Identify which cell holds the provided text, then report its [X, Y] central coordinate. 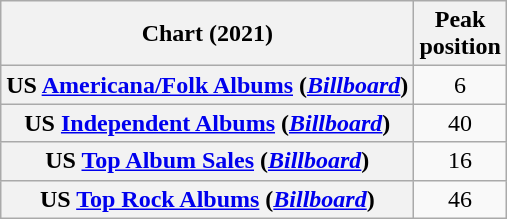
Peakposition [460, 34]
40 [460, 123]
6 [460, 85]
Chart (2021) [208, 34]
US Independent Albums (Billboard) [208, 123]
US Americana/Folk Albums (Billboard) [208, 85]
US Top Album Sales (Billboard) [208, 161]
16 [460, 161]
US Top Rock Albums (Billboard) [208, 199]
46 [460, 199]
